Provide the [x, y] coordinate of the cell's center where the given text is located.  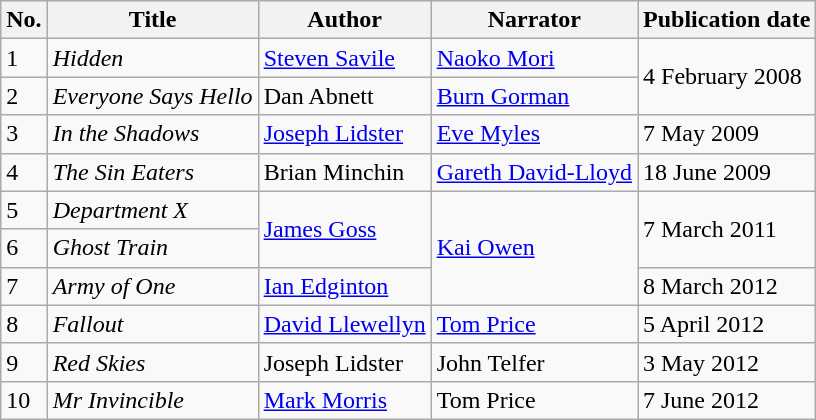
Department X [152, 210]
7 June 2012 [727, 400]
Eve Myles [534, 134]
Steven Savile [344, 58]
Army of One [152, 286]
4 [24, 172]
Fallout [152, 324]
Hidden [152, 58]
9 [24, 362]
4 February 2008 [727, 77]
7 [24, 286]
1 [24, 58]
Kai Owen [534, 248]
Burn Gorman [534, 96]
Ian Edginton [344, 286]
Gareth David-Lloyd [534, 172]
5 [24, 210]
3 [24, 134]
Mark Morris [344, 400]
Red Skies [152, 362]
Title [152, 20]
John Telfer [534, 362]
8 [24, 324]
Everyone Says Hello [152, 96]
No. [24, 20]
Mr Invincible [152, 400]
2 [24, 96]
18 June 2009 [727, 172]
Author [344, 20]
Ghost Train [152, 248]
7 May 2009 [727, 134]
5 April 2012 [727, 324]
6 [24, 248]
10 [24, 400]
3 May 2012 [727, 362]
Dan Abnett [344, 96]
David Llewellyn [344, 324]
8 March 2012 [727, 286]
Brian Minchin [344, 172]
7 March 2011 [727, 229]
The Sin Eaters [152, 172]
In the Shadows [152, 134]
Publication date [727, 20]
James Goss [344, 229]
Narrator [534, 20]
Naoko Mori [534, 58]
